Identify which cell holds the provided text, then report its [X, Y] central coordinate. 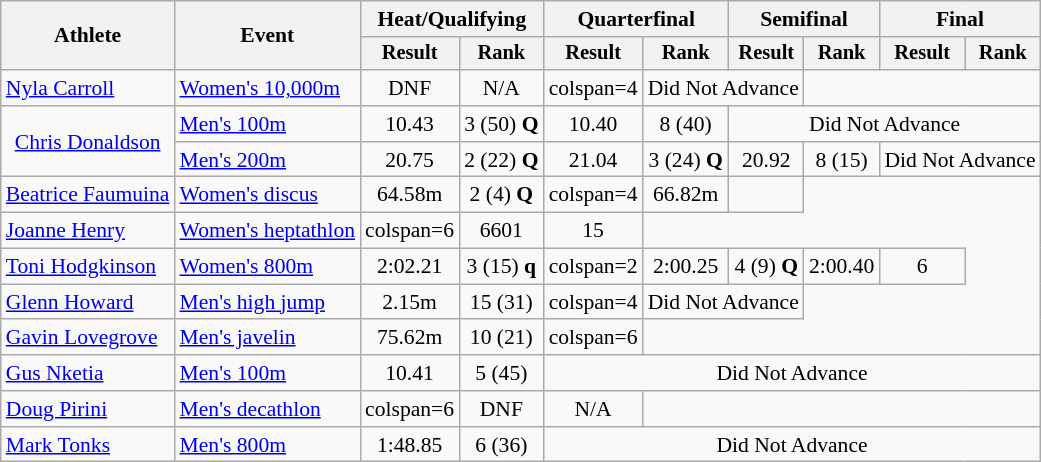
Quarterfinal [636, 19]
6 [922, 267]
64.58m [410, 195]
20.92 [766, 160]
3 (50) Q [501, 124]
Women's 800m [268, 267]
8 (15) [842, 160]
Event [268, 36]
Beatrice Faumuina [88, 195]
75.62m [410, 338]
Semifinal [804, 19]
2 (22) Q [501, 160]
15 [594, 231]
Men's decathlon [268, 409]
Chris Donaldson [88, 142]
Women's heptathlon [268, 231]
Gus Nketia [88, 373]
15 (31) [501, 302]
2:02.21 [410, 267]
Women's 10,000m [268, 88]
8 (40) [686, 124]
2.15m [410, 302]
Glenn Howard [88, 302]
Men's 200m [268, 160]
10.43 [410, 124]
2 (4) Q [501, 195]
Toni Hodgkinson [88, 267]
Nyla Carroll [88, 88]
4 (9) Q [766, 267]
Men's javelin [268, 338]
21.04 [594, 160]
Heat/Qualifying [452, 19]
3 (15) q [501, 267]
10.40 [594, 124]
Men's high jump [268, 302]
Doug Pirini [88, 409]
2:00.40 [842, 267]
10 (21) [501, 338]
colspan=2 [594, 267]
Athlete [88, 36]
6601 [501, 231]
Final [960, 19]
Joanne Henry [88, 231]
66.82m [686, 195]
Gavin Lovegrove [88, 338]
Women's discus [268, 195]
5 (45) [501, 373]
20.75 [410, 160]
2:00.25 [686, 267]
3 (24) Q [686, 160]
10.41 [410, 373]
